From the cell containing the given text, extract its center point as (X, Y) coordinate. 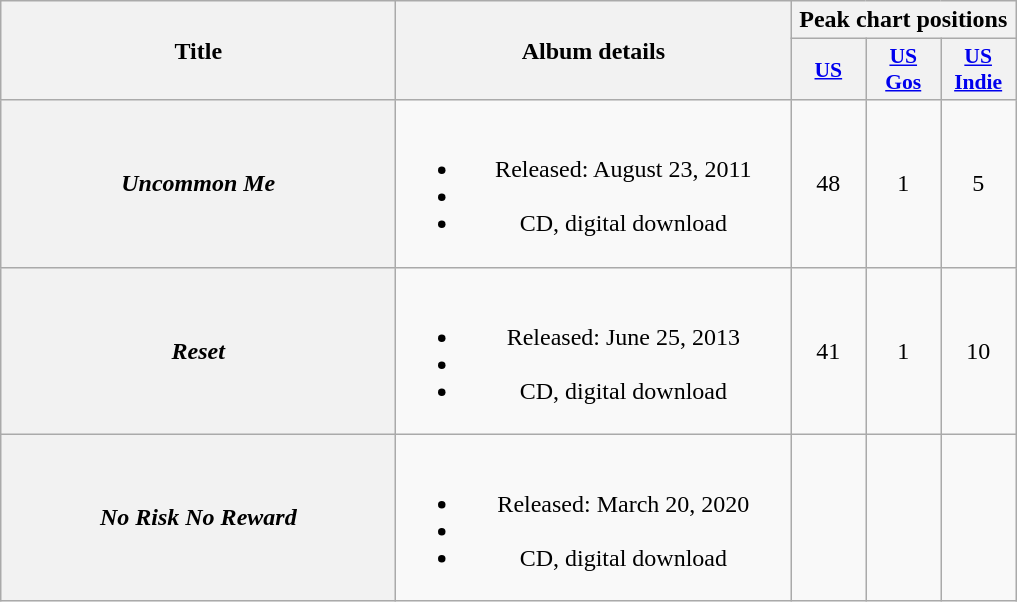
No Risk No Reward (198, 518)
10 (978, 350)
Released: August 23, 2011CD, digital download (594, 184)
5 (978, 184)
Peak chart positions (904, 20)
Reset (198, 350)
Released: March 20, 2020CD, digital download (594, 518)
48 (828, 184)
Uncommon Me (198, 184)
41 (828, 350)
Album details (594, 50)
Released: June 25, 2013CD, digital download (594, 350)
USGos (904, 70)
USIndie (978, 70)
US (828, 70)
Title (198, 50)
